Search for the cell housing the specified text and yield its (X, Y) center coordinate. 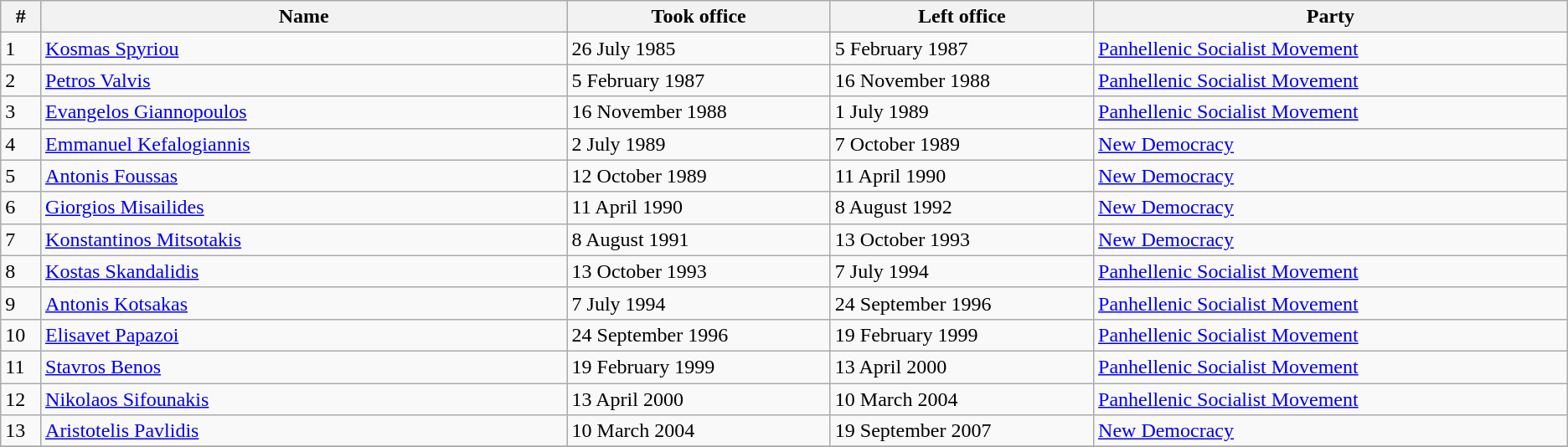
7 (21, 239)
12 October 1989 (699, 176)
2 (21, 80)
Left office (962, 17)
5 (21, 176)
Party (1331, 17)
19 September 2007 (962, 431)
10 (21, 335)
Aristotelis Pavlidis (305, 431)
11 (21, 367)
# (21, 17)
Kosmas Spyriou (305, 49)
Antonis Kotsakas (305, 303)
Konstantinos Mitsotakis (305, 239)
Kostas Skandalidis (305, 271)
3 (21, 112)
Antonis Foussas (305, 176)
Nikolaos Sifounakis (305, 399)
Giorgios Misailides (305, 208)
1 (21, 49)
7 October 1989 (962, 144)
9 (21, 303)
Took office (699, 17)
8 (21, 271)
Emmanuel Kefalogiannis (305, 144)
13 (21, 431)
2 July 1989 (699, 144)
1 July 1989 (962, 112)
Stavros Benos (305, 367)
Name (305, 17)
8 August 1992 (962, 208)
Elisavet Papazoi (305, 335)
26 July 1985 (699, 49)
6 (21, 208)
12 (21, 399)
8 August 1991 (699, 239)
4 (21, 144)
Evangelos Giannopoulos (305, 112)
Petros Valvis (305, 80)
